Return the (X, Y) coordinate for the center point of the cell that contains the specified text.  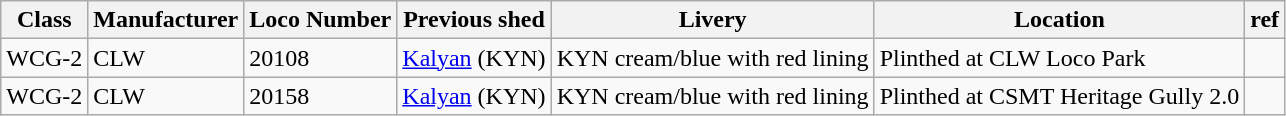
Location (1060, 20)
20108 (320, 58)
Loco Number (320, 20)
Previous shed (474, 20)
Class (44, 20)
20158 (320, 96)
Livery (712, 20)
ref (1265, 20)
Plinthed at CLW Loco Park (1060, 58)
Plinthed at CSMT Heritage Gully 2.0 (1060, 96)
Manufacturer (166, 20)
